Pinpoint the cell where the given text exists, returning its [X, Y] midpoint coordinate. 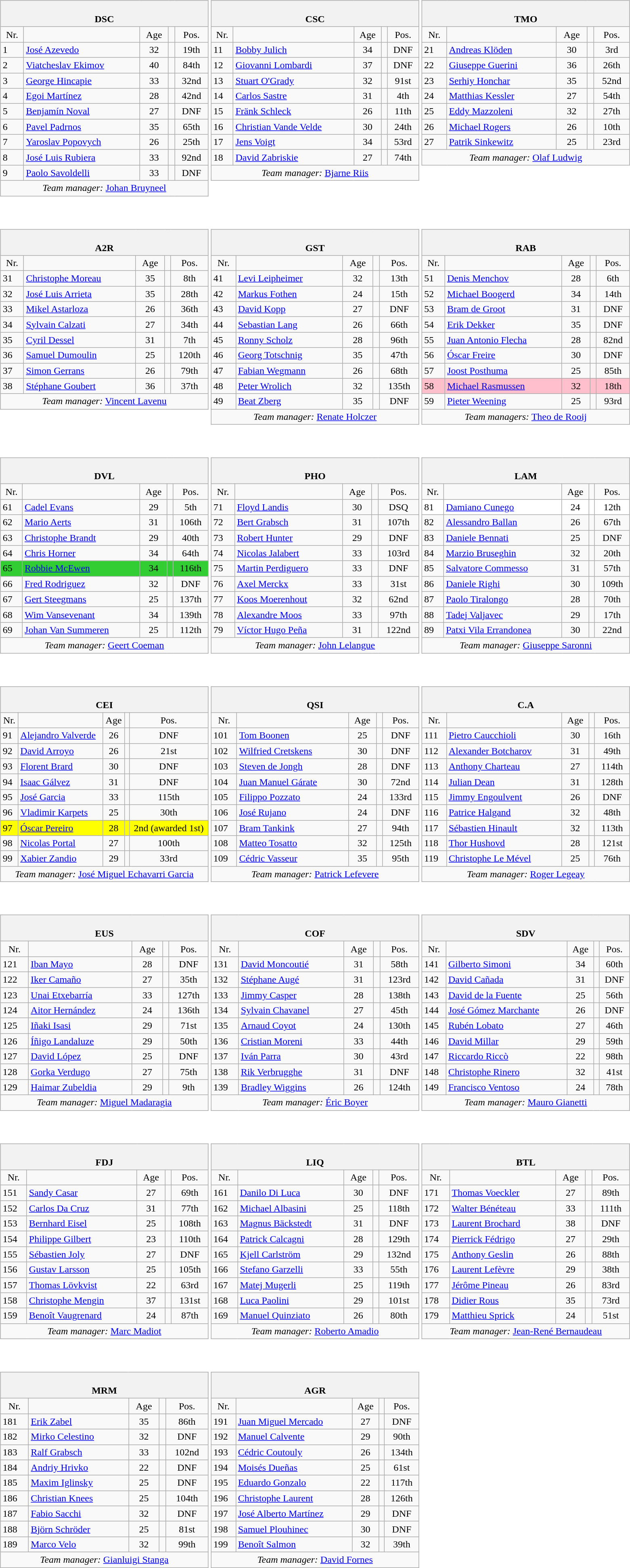
Robbie McEwen [82, 568]
Koos Moerenhout [289, 599]
61st [402, 1467]
8 [12, 157]
95 [9, 797]
Philippe Gilbert [82, 1239]
53rd [403, 142]
115th [169, 797]
132 [225, 979]
Benoît Salmon [294, 1544]
Danilo Di Luca [291, 1193]
124 [15, 1010]
Pierrick Fédrigo [503, 1239]
73 [223, 538]
Bert Grabsch [289, 522]
Stéphane Goubert [80, 386]
91st [403, 80]
Cyril Dessel [80, 340]
84th [191, 65]
100th [169, 843]
29th [611, 1239]
42nd [191, 96]
48 [224, 386]
104 [224, 782]
49th [612, 751]
Íñigo Landaluze [81, 1041]
Eduardo Gonzalo [294, 1483]
Christophe Rinero [507, 1072]
187 [15, 1513]
Luca Paolini [291, 1300]
114 [434, 782]
163 [224, 1224]
PHO [315, 471]
Gustav Larsson [82, 1270]
37th [189, 386]
Pieter Weening [503, 401]
40 [154, 65]
Christophe Le Mével [504, 859]
Patrick Calcagni [291, 1239]
6th [613, 279]
166 [224, 1270]
BTL [525, 1156]
98 [9, 843]
113 [434, 766]
32nd [191, 80]
Cristian Moreni [291, 1041]
Iván Parra [291, 1057]
Samuel Plouhinec [294, 1529]
93rd [613, 401]
Gert Steegmans [82, 599]
3rd [612, 50]
Patrik Sinkewitz [501, 142]
118th [399, 1208]
Sébastien Hinault [504, 828]
Anthony Charteau [504, 766]
95th [400, 859]
José Azevedo [82, 50]
Matteo Tosatto [293, 843]
129th [399, 1239]
21st [169, 751]
GST [315, 242]
128 [15, 1072]
Marzio Bruseghin [502, 553]
45th [400, 1010]
Paolo Tiralongo [502, 599]
161 [224, 1193]
Daniele Bennati [502, 538]
134 [225, 1010]
Wilfried Cretskens [293, 751]
Sandy Casar [82, 1193]
106th [190, 522]
181 [15, 1421]
109 [224, 859]
Christophe Laurent [294, 1498]
133 [225, 995]
84 [433, 553]
118 [434, 843]
151 [14, 1193]
Joost Posthuma [503, 371]
169 [224, 1316]
Anthony Geslin [503, 1254]
Ronny Scholz [289, 340]
Team manager: Miguel Madaragia [104, 1103]
10th [612, 127]
183 [15, 1452]
Team manager: Johan Bruyneel [104, 188]
José Rujano [293, 812]
107th [399, 522]
103 [224, 766]
José Garcia [61, 797]
73rd [611, 1300]
89 [433, 630]
168 [224, 1300]
173 [435, 1224]
14 [222, 96]
109th [612, 584]
102 [224, 751]
Serhiy Honchar [501, 80]
Marco Velo [79, 1544]
124th [400, 1087]
Maxim Iglinsky [79, 1483]
Unai Etxebarría [81, 995]
David Zabriskie [294, 157]
90th [402, 1437]
157 [14, 1285]
71 [223, 507]
156 [14, 1270]
18th [613, 386]
131st [190, 1300]
139 [225, 1087]
Andreas Klöden [501, 50]
198 [224, 1529]
José Luis Rubiera [82, 157]
20th [612, 553]
138 [225, 1072]
5 [12, 111]
43 [224, 309]
186 [15, 1498]
4 [12, 96]
Michael Albasini [291, 1208]
A2R [104, 242]
Ralf Grabsch [79, 1452]
88th [611, 1254]
46th [614, 1026]
137th [190, 599]
Thomas Lövkvist [82, 1285]
79th [189, 371]
52nd [612, 80]
72 [223, 522]
11th [403, 111]
15th [400, 294]
Alejandro Valverde [61, 736]
81 [433, 507]
Christian Knees [79, 1498]
Arnaud Coyot [291, 1026]
71st [189, 1026]
QSI [315, 699]
111 [434, 736]
86 [433, 584]
94th [400, 828]
Christophe Brandt [82, 538]
2 [12, 65]
55 [433, 340]
DSC [104, 14]
9th [189, 1087]
51 [433, 279]
Erik Zabel [79, 1421]
55th [399, 1270]
Matej Mugerli [291, 1285]
142 [434, 979]
17th [612, 614]
Iban Mayo [81, 964]
96 [9, 812]
147 [434, 1057]
Bradley Wiggins [291, 1087]
179 [435, 1316]
Rubén Lobato [507, 1026]
12 [222, 65]
4th [403, 96]
52 [433, 294]
68th [400, 371]
101 [224, 736]
Cédric Coutouly [294, 1452]
Michael Rasmussen [503, 386]
Rik Verbrugghe [291, 1072]
5th [190, 507]
75th [189, 1072]
Filippo Pozzato [293, 797]
José Gómez Marchante [507, 1010]
83 [433, 538]
Team manager: Giuseppe Saronni [525, 645]
Laurent Lefèvre [503, 1270]
87 [433, 599]
Matthias Kessler [501, 96]
185 [15, 1483]
27th [612, 111]
85th [613, 371]
Team manager: José Miguel Echavarri Garcia [104, 874]
63rd [190, 1285]
Axel Merckx [289, 584]
162 [224, 1208]
Team manager: Patrick Lefevere [315, 874]
34th [189, 325]
Cédric Vasseur [293, 859]
24th [403, 127]
121st [612, 843]
TMO [525, 14]
79 [223, 630]
Team manager: Éric Boyer [315, 1103]
153 [14, 1224]
Martin Perdiguero [289, 568]
172 [435, 1208]
56 [433, 355]
David Moncoutié [291, 964]
Paolo Savoldelli [82, 173]
7 [12, 142]
67 [11, 599]
93 [9, 766]
49 [224, 401]
Michael Rogers [501, 127]
Patxi Vila Errandonea [502, 630]
Sylvain Calzati [80, 325]
José Luis Arrieta [80, 294]
Francisco Ventoso [507, 1087]
57 [433, 371]
Stéphane Augé [291, 979]
47 [224, 371]
155 [14, 1254]
154 [14, 1239]
128th [612, 782]
Iñaki Isasi [81, 1026]
Stuart O'Grady [294, 80]
123rd [400, 979]
Markus Fothen [289, 294]
Team manager: Bjarne Riis [315, 173]
Benoît Vaugrenard [82, 1316]
189 [15, 1544]
104th [187, 1498]
Bram de Groot [503, 309]
123 [15, 995]
65th [191, 127]
135 [225, 1026]
66 [11, 584]
131 [225, 964]
David Cañada [507, 979]
Team manager: Renate Holczer [315, 417]
C.A [525, 699]
57th [612, 568]
Johan Van Summeren [82, 630]
David Arroyo [61, 751]
107 [224, 828]
139th [190, 614]
51st [611, 1316]
62nd [399, 599]
188 [15, 1529]
Steven de Jongh [293, 766]
141 [434, 964]
Sebastian Lang [289, 325]
135th [400, 386]
Óscar Freire [503, 355]
Georg Totschnig [289, 355]
Thomas Voeckler [503, 1193]
Xabier Zandio [61, 859]
145 [434, 1026]
91 [9, 736]
Giuseppe Guerini [501, 65]
Jérôme Pineau [503, 1285]
192 [224, 1437]
197 [224, 1513]
Robert Hunter [289, 538]
132nd [399, 1254]
46 [224, 355]
Björn Schröder [79, 1529]
42 [224, 294]
92 [9, 751]
Tadej Valjavec [502, 614]
Víctor Hugo Peña [289, 630]
LIQ [315, 1156]
64th [190, 553]
133rd [400, 797]
José Alberto Martínez [294, 1513]
DVL [104, 471]
19th [191, 50]
FDJ [104, 1156]
45 [224, 340]
178 [435, 1300]
Alexandre Moos [289, 614]
EUS [104, 928]
Pavel Padrnos [82, 127]
Mario Aerts [82, 522]
Samuel Dumoulin [80, 355]
Matthieu Sprick [503, 1316]
112th [190, 630]
Team manager: Geert Coeman [104, 645]
Giovanni Lombardi [294, 65]
108th [190, 1224]
103rd [399, 553]
13 [222, 80]
17 [222, 142]
127 [15, 1057]
87th [190, 1316]
76 [223, 584]
Iker Camaño [81, 979]
Eddy Mazzoleni [501, 111]
54th [612, 96]
125 [15, 1026]
Team manager: Olaf Ludwig [525, 157]
83rd [611, 1285]
105 [224, 797]
184 [15, 1467]
RAB [525, 242]
Denis Menchov [503, 279]
12th [612, 507]
50th [189, 1041]
122 [15, 979]
69 [11, 630]
121 [15, 964]
Mirko Celestino [79, 1437]
59 [433, 401]
Team manager: Marc Madiot [104, 1331]
129 [15, 1087]
136th [189, 1010]
119th [399, 1285]
77 [223, 599]
Nicolas Jalabert [289, 553]
13th [400, 279]
33rd [169, 859]
182 [15, 1437]
66th [400, 325]
40th [190, 538]
74 [223, 553]
8th [189, 279]
AGR [315, 1386]
Riccardo Riccò [507, 1057]
127th [189, 995]
Cadel Evans [82, 507]
99 [9, 859]
CEI [104, 699]
3 [12, 80]
138th [400, 995]
Julian Dean [504, 782]
36th [189, 309]
Chris Horner [82, 553]
80th [399, 1316]
60th [614, 964]
99th [187, 1544]
23rd [612, 142]
Laurent Brochard [503, 1224]
Christian Vande Velde [294, 127]
119 [434, 859]
COF [315, 928]
Bernhard Eisel [82, 1224]
130th [400, 1026]
Team manager: Roger Legeay [525, 874]
Vladimir Karpets [61, 812]
Team manager: Jean-René Bernaudeau [525, 1331]
48th [612, 812]
41 [224, 279]
97th [399, 614]
2nd (awarded 1st) [169, 828]
Haimar Zubeldia [81, 1087]
113th [612, 828]
86th [187, 1421]
70th [612, 599]
126 [15, 1041]
Didier Rous [503, 1300]
Mikel Astarloza [80, 309]
Aitor Hernández [81, 1010]
77th [190, 1208]
David de la Fuente [507, 995]
94 [9, 782]
108 [224, 843]
175 [435, 1254]
11 [222, 50]
65 [11, 568]
102nd [187, 1452]
165 [224, 1254]
Jens Voigt [294, 142]
58 [433, 386]
76th [612, 859]
39th [402, 1544]
111th [611, 1208]
Peter Wrolich [289, 386]
97 [9, 828]
98th [614, 1057]
117 [434, 828]
125th [400, 843]
Juan Miguel Mercado [294, 1421]
Team manager: Roberto Amadio [315, 1331]
69th [190, 1193]
Walter Bénéteau [503, 1208]
Sylvain Chavanel [291, 1010]
38th [611, 1270]
26th [612, 65]
105th [190, 1270]
82 [433, 522]
Levi Leipheimer [289, 279]
David Kopp [289, 309]
30th [169, 812]
116 [434, 812]
Moisés Dueñas [294, 1467]
David López [81, 1057]
Jimmy Casper [291, 995]
Bram Tankink [293, 828]
Simon Gerrans [80, 371]
Viatcheslav Ekimov [82, 65]
15 [222, 111]
146 [434, 1041]
Sébastien Joly [82, 1254]
Michael Boogerd [503, 294]
Juan Antonio Flecha [503, 340]
Floyd Landis [289, 507]
Fabio Sacchi [79, 1513]
Yaroslav Popovych [82, 142]
89th [611, 1193]
Gorka Verdugo [81, 1072]
Carlos Da Cruz [82, 1208]
54 [433, 325]
159 [14, 1316]
Manuel Quinziato [291, 1316]
Nicolas Portal [61, 843]
Team manager: John Lelangue [315, 645]
195 [224, 1483]
61 [11, 507]
122nd [399, 630]
148 [434, 1072]
56th [614, 995]
Alessandro Ballan [502, 522]
59th [614, 1041]
199 [224, 1544]
Andriy Hrivko [79, 1467]
Team manager: Vincent Lavenu [104, 401]
Pietro Caucchioli [504, 736]
96th [400, 340]
Benjamín Noval [82, 111]
158 [14, 1300]
176 [435, 1270]
174 [435, 1239]
MRM [104, 1386]
1 [12, 50]
78th [614, 1087]
101st [399, 1300]
Team managers: Theo de Rooij [525, 417]
85 [433, 568]
196 [224, 1498]
177 [435, 1285]
62 [11, 522]
75 [223, 568]
47th [400, 355]
82nd [613, 340]
LAM [525, 471]
CSC [315, 14]
Kjell Carlström [291, 1254]
Team manager: Mauro Gianetti [525, 1103]
53 [433, 309]
Fabian Wegmann [289, 371]
Egoi Martínez [82, 96]
Óscar Pereiro [61, 828]
63 [11, 538]
44 [224, 325]
Alexander Botcharov [504, 751]
167 [224, 1285]
7th [189, 340]
152 [14, 1208]
Wim Vansevenant [82, 614]
144 [434, 1010]
44th [400, 1041]
117th [402, 1483]
Salvatore Commesso [502, 568]
Tom Boonen [293, 736]
16th [612, 736]
88 [433, 614]
Juan Manuel Gárate [293, 782]
116th [190, 568]
72nd [400, 782]
137 [225, 1057]
191 [224, 1421]
143 [434, 995]
64 [11, 553]
136 [225, 1041]
68 [11, 614]
Bobby Julich [294, 50]
126th [402, 1498]
Team manager: David Fornes [315, 1560]
Magnus Bäckstedt [291, 1224]
78 [223, 614]
58th [400, 964]
Gilberto Simoni [507, 964]
74th [403, 157]
28th [189, 294]
Damiano Cunego [502, 507]
Fred Rodriguez [82, 584]
193 [224, 1452]
9 [12, 173]
Patrice Halgand [504, 812]
21 [434, 50]
Stefano Garzelli [291, 1270]
41st [614, 1072]
106 [224, 812]
David Millar [507, 1041]
35th [189, 979]
134th [402, 1452]
16 [222, 127]
92nd [191, 157]
115 [434, 797]
120th [189, 355]
SDV [525, 928]
149 [434, 1087]
14th [613, 294]
164 [224, 1239]
Isaac Gálvez [61, 782]
Erik Dekker [503, 325]
114th [612, 766]
Thor Hushovd [504, 843]
DSQ [399, 507]
18 [222, 157]
31st [399, 584]
194 [224, 1467]
22nd [612, 630]
171 [435, 1193]
110th [190, 1239]
43rd [400, 1057]
Florent Brard [61, 766]
Christophe Mengin [82, 1300]
Jimmy Engoulvent [504, 797]
25th [191, 142]
Team manager: Gianluigi Stanga [104, 1560]
Beat Zberg [289, 401]
Daniele Righi [502, 584]
Christophe Moreau [80, 279]
112 [434, 751]
Carlos Sastre [294, 96]
81st [187, 1529]
6 [12, 127]
Fränk Schleck [294, 111]
George Hincapie [82, 80]
Manuel Calvente [294, 1437]
67th [612, 522]
